Locate the cell with the specified text and output its (x, y) center coordinate. 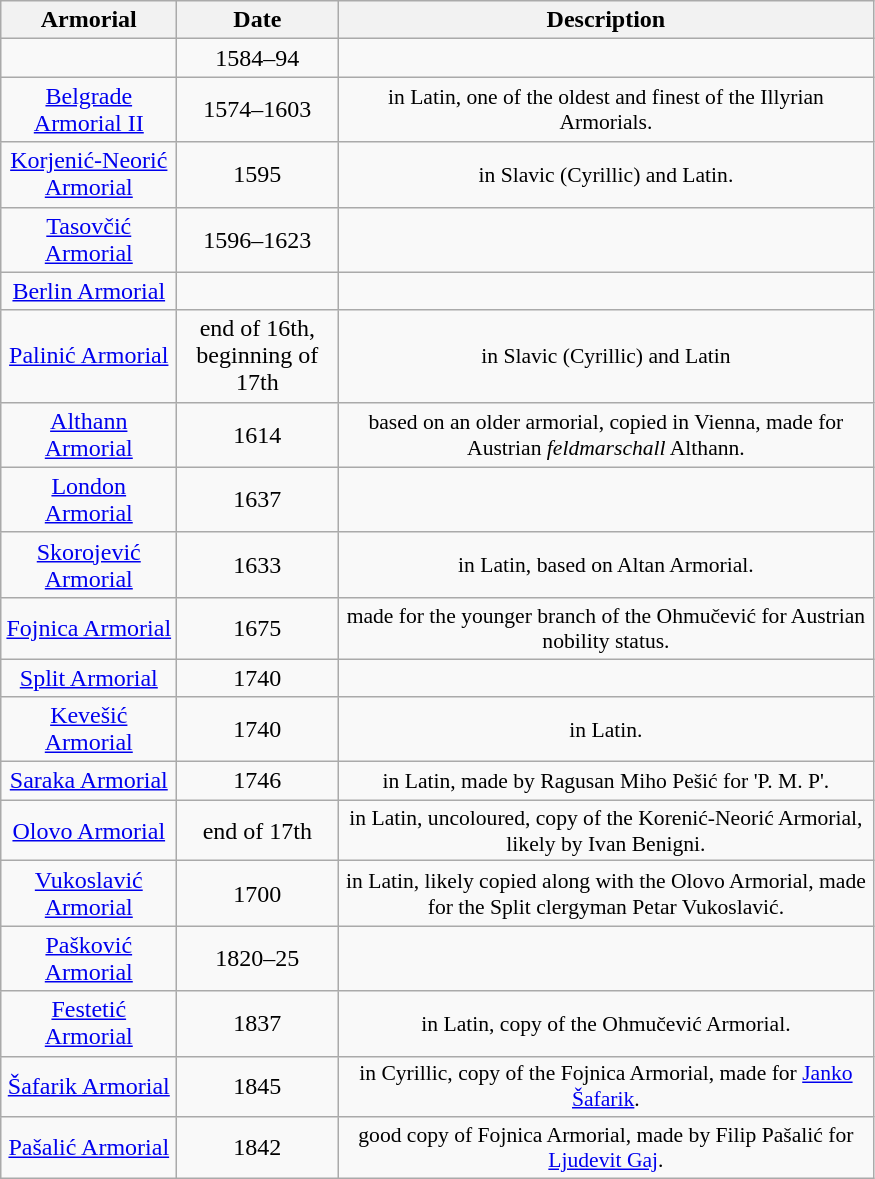
Althann Armorial (89, 434)
1574–1603 (258, 110)
Fojnica Armorial (89, 628)
Kevešić Armorial (89, 730)
1633 (258, 564)
in Slavic (Cyrillic) and Latin (606, 356)
Pašković Armorial (89, 958)
Skorojević Armorial (89, 564)
Date (258, 20)
Vukoslavić Armorial (89, 894)
end of 17th (258, 830)
Split Armorial (89, 677)
good copy of Fojnica Armorial, made by Filip Pašalić for Ljudevit Gaj. (606, 1148)
end of 16th, beginning of 17th (258, 356)
Pašalić Armorial (89, 1148)
Festetić Armorial (89, 1024)
Olovo Armorial (89, 830)
in Slavic (Cyrillic) and Latin. (606, 174)
1637 (258, 500)
in Latin, made by Ragusan Miho Pešić for 'P. M. P'. (606, 781)
1837 (258, 1024)
Description (606, 20)
1842 (258, 1148)
1584–94 (258, 58)
1596–1623 (258, 240)
Korjenić-Neorić Armorial (89, 174)
London Armorial (89, 500)
1675 (258, 628)
in Latin, likely copied along with the Olovo Armorial, made for the Split clergyman Petar Vukoslavić. (606, 894)
1820–25 (258, 958)
in Cyrillic, copy of the Fojnica Armorial, made for Janko Šafarik. (606, 1086)
Palinić Armorial (89, 356)
Berlin Armorial (89, 291)
made for the younger branch of the Ohmučević for Austrian nobility status. (606, 628)
in Latin. (606, 730)
Tasovčić Armorial (89, 240)
1700 (258, 894)
in Latin, based on Altan Armorial. (606, 564)
in Latin, uncoloured, copy of the Korenić-Neorić Armorial, likely by Ivan Benigni. (606, 830)
based on an older armorial, copied in Vienna, made for Austrian feldmarschall Althann. (606, 434)
1595 (258, 174)
Šafarik Armorial (89, 1086)
Armorial (89, 20)
1614 (258, 434)
1746 (258, 781)
Belgrade Armorial II (89, 110)
in Latin, one of the oldest and finest of the Illyrian Armorials. (606, 110)
in Latin, copy of the Ohmučević Armorial. (606, 1024)
Saraka Armorial (89, 781)
1845 (258, 1086)
